Return the [X, Y] coordinate for the center point of the cell that contains the specified text.  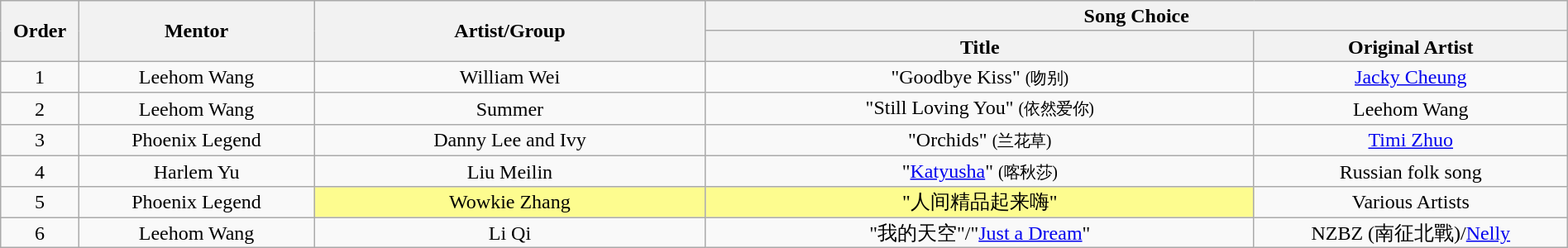
"我的天空"/"Just a Dream" [979, 233]
6 [40, 233]
Wowkie Zhang [510, 202]
1 [40, 77]
Russian folk song [1411, 171]
Artist/Group [510, 31]
"人间精品起来嗨" [979, 202]
Harlem Yu [196, 171]
4 [40, 171]
Liu Meilin [510, 171]
NZBZ (南征北戰)/Nelly [1411, 233]
"Katyusha" (喀秋莎) [979, 171]
Order [40, 31]
Danny Lee and Ivy [510, 140]
5 [40, 202]
Various Artists [1411, 202]
William Wei [510, 77]
Timi Zhuo [1411, 140]
"Goodbye Kiss" (吻别) [979, 77]
Original Artist [1411, 46]
2 [40, 108]
"Still Loving You" (依然爱你) [979, 108]
Song Choice [1136, 17]
3 [40, 140]
Li Qi [510, 233]
Summer [510, 108]
Jacky Cheung [1411, 77]
Mentor [196, 31]
Title [979, 46]
"Orchids" (兰花草) [979, 140]
